Locate the cell with the specified text and output its [X, Y] center coordinate. 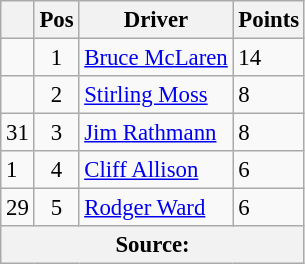
31 [18, 133]
Bruce McLaren [156, 58]
3 [56, 133]
Cliff Allison [156, 170]
Source: [153, 245]
14 [268, 58]
5 [56, 208]
Points [268, 20]
Stirling Moss [156, 95]
Pos [56, 20]
29 [18, 208]
Rodger Ward [156, 208]
4 [56, 170]
2 [56, 95]
Driver [156, 20]
Jim Rathmann [156, 133]
